Identify which cell holds the provided text, then report its (X, Y) central coordinate. 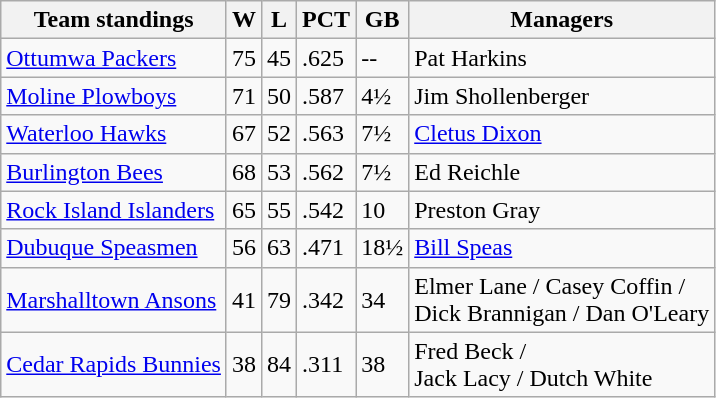
75 (244, 58)
53 (280, 172)
18½ (382, 248)
Jim Shollenberger (562, 96)
PCT (326, 20)
Elmer Lane / Casey Coffin / Dick Brannigan / Dan O'Leary (562, 300)
41 (244, 300)
45 (280, 58)
L (280, 20)
Cedar Rapids Bunnies (114, 364)
Marshalltown Ansons (114, 300)
63 (280, 248)
79 (280, 300)
Fred Beck /Jack Lacy / Dutch White (562, 364)
Waterloo Hawks (114, 134)
67 (244, 134)
55 (280, 210)
-- (382, 58)
.342 (326, 300)
84 (280, 364)
.562 (326, 172)
Cletus Dixon (562, 134)
50 (280, 96)
Ed Reichle (562, 172)
4½ (382, 96)
.587 (326, 96)
71 (244, 96)
Pat Harkins (562, 58)
Ottumwa Packers (114, 58)
10 (382, 210)
Moline Plowboys (114, 96)
.625 (326, 58)
Managers (562, 20)
GB (382, 20)
52 (280, 134)
W (244, 20)
56 (244, 248)
Bill Speas (562, 248)
Preston Gray (562, 210)
Team standings (114, 20)
34 (382, 300)
.311 (326, 364)
68 (244, 172)
Rock Island Islanders (114, 210)
65 (244, 210)
Burlington Bees (114, 172)
Dubuque Speasmen (114, 248)
.542 (326, 210)
.471 (326, 248)
.563 (326, 134)
